Scan for the cell matching the given text and deliver its [x, y] coordinate at center. 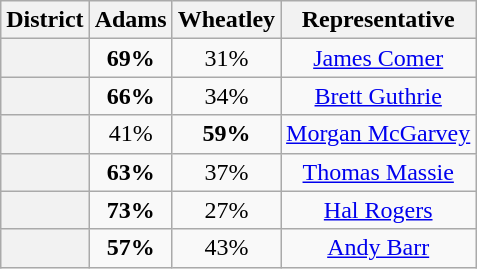
Hal Rogers [378, 210]
Andy Barr [378, 248]
Wheatley [226, 20]
69% [130, 58]
Representative [378, 20]
James Comer [378, 58]
73% [130, 210]
District [45, 20]
66% [130, 96]
34% [226, 96]
Thomas Massie [378, 172]
Brett Guthrie [378, 96]
41% [130, 134]
63% [130, 172]
43% [226, 248]
59% [226, 134]
37% [226, 172]
31% [226, 58]
Adams [130, 20]
Morgan McGarvey [378, 134]
57% [130, 248]
27% [226, 210]
